Locate the cell with the specified text and output its (X, Y) center coordinate. 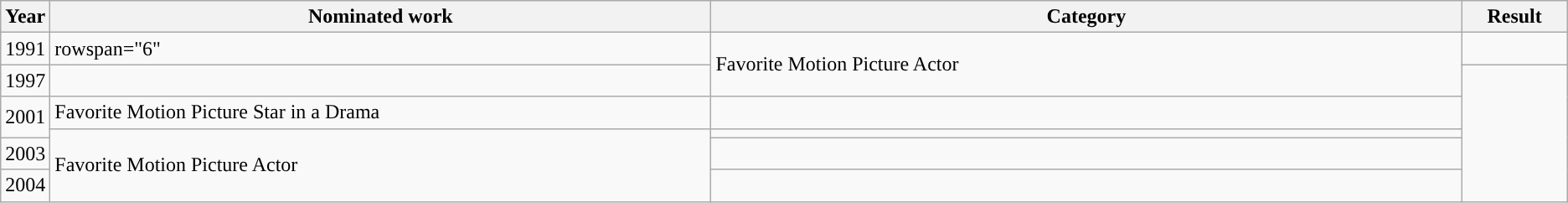
Year (25, 17)
Result (1514, 17)
Favorite Motion Picture Star in a Drama (380, 112)
Category (1086, 17)
Nominated work (380, 17)
1997 (25, 81)
2001 (25, 117)
2004 (25, 185)
rowspan="6" (380, 49)
1991 (25, 49)
2003 (25, 154)
